Scan for the cell matching the given text and deliver its (X, Y) coordinate at center. 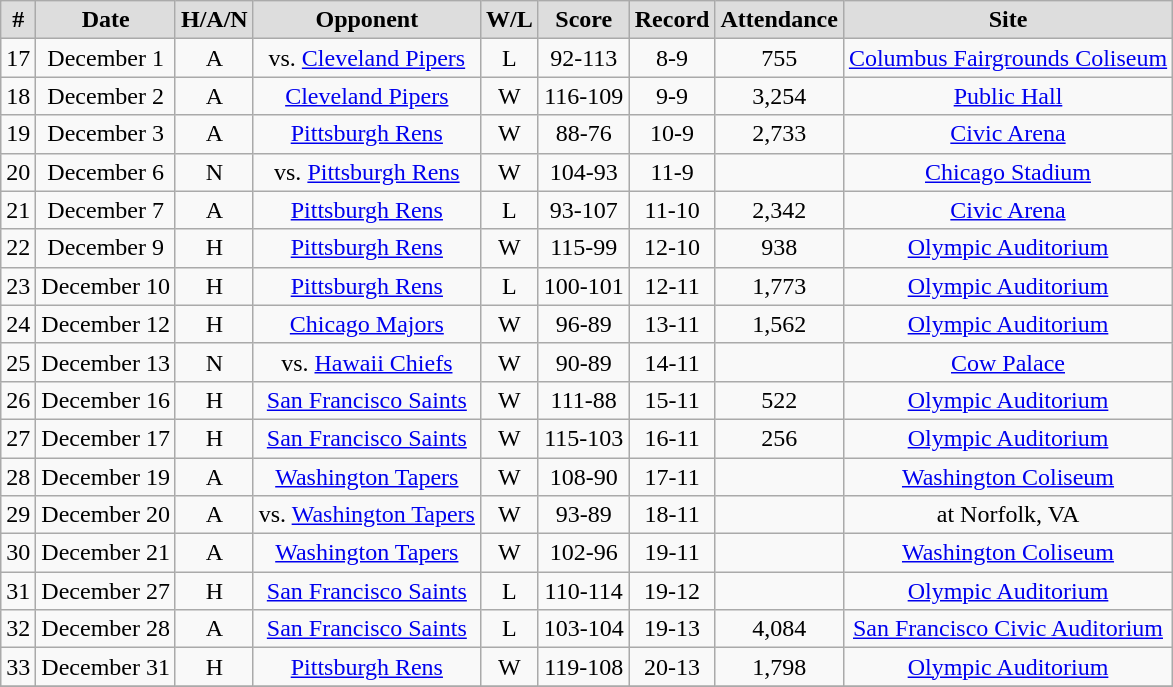
31 (18, 591)
18 (18, 96)
12-10 (672, 248)
December 21 (106, 553)
December 19 (106, 477)
104-93 (584, 172)
93-107 (584, 210)
Chicago Stadium (1008, 172)
96-89 (584, 324)
115-103 (584, 438)
December 27 (106, 591)
29 (18, 515)
9-9 (672, 96)
December 13 (106, 362)
20 (18, 172)
vs. Cleveland Pipers (366, 58)
111-88 (584, 400)
1,562 (779, 324)
vs. Pittsburgh Rens (366, 172)
December 3 (106, 134)
December 17 (106, 438)
20-13 (672, 667)
19-11 (672, 553)
11-10 (672, 210)
10-9 (672, 134)
8-9 (672, 58)
30 (18, 553)
18-11 (672, 515)
110-114 (584, 591)
27 (18, 438)
17 (18, 58)
116-109 (584, 96)
December 28 (106, 629)
256 (779, 438)
938 (779, 248)
4,084 (779, 629)
12-11 (672, 286)
17-11 (672, 477)
December 2 (106, 96)
102-96 (584, 553)
W/L (509, 20)
1,773 (779, 286)
Attendance (779, 20)
14-11 (672, 362)
115-99 (584, 248)
19-13 (672, 629)
15-11 (672, 400)
22 (18, 248)
90-89 (584, 362)
Chicago Majors (366, 324)
December 20 (106, 515)
21 (18, 210)
100-101 (584, 286)
December 12 (106, 324)
103-104 (584, 629)
2,733 (779, 134)
16-11 (672, 438)
93-89 (584, 515)
Score (584, 20)
108-90 (584, 477)
25 (18, 362)
26 (18, 400)
vs. Washington Tapers (366, 515)
Cow Palace (1008, 362)
Public Hall (1008, 96)
92-113 (584, 58)
19 (18, 134)
33 (18, 667)
88-76 (584, 134)
3,254 (779, 96)
Columbus Fairgrounds Coliseum (1008, 58)
December 7 (106, 210)
Cleveland Pipers (366, 96)
1,798 (779, 667)
32 (18, 629)
December 6 (106, 172)
December 9 (106, 248)
28 (18, 477)
December 1 (106, 58)
vs. Hawaii Chiefs (366, 362)
11-9 (672, 172)
Opponent (366, 20)
13-11 (672, 324)
522 (779, 400)
at Norfolk, VA (1008, 515)
755 (779, 58)
Date (106, 20)
Site (1008, 20)
December 31 (106, 667)
2,342 (779, 210)
23 (18, 286)
# (18, 20)
December 16 (106, 400)
San Francisco Civic Auditorium (1008, 629)
24 (18, 324)
December 10 (106, 286)
119-108 (584, 667)
Record (672, 20)
H/A/N (214, 20)
19-12 (672, 591)
